For the text-containing cell, return its midpoint in [x, y] coordinate format. 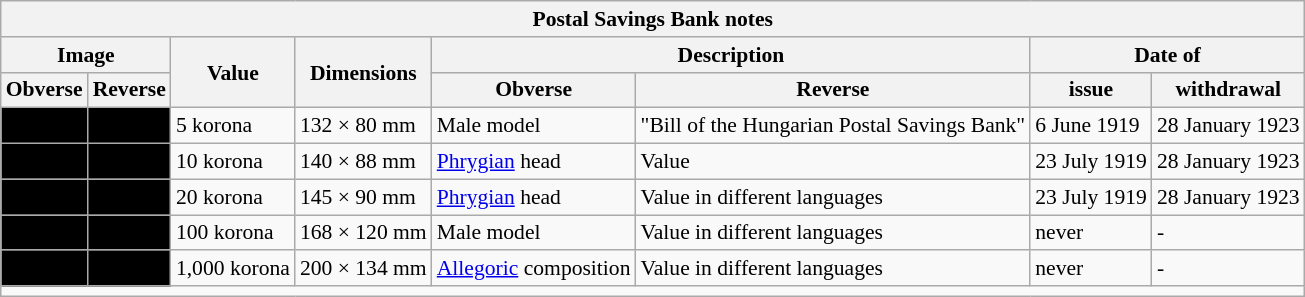
Dimensions [364, 72]
1,000 korona [233, 269]
Image [86, 55]
132 × 80 mm [364, 126]
Postal Savings Bank notes [653, 19]
168 × 120 mm [364, 233]
Date of [1167, 55]
6 June 1919 [1091, 126]
145 × 90 mm [364, 197]
10 korona [233, 162]
5 korona [233, 126]
140 × 88 mm [364, 162]
200 × 134 mm [364, 269]
Description [731, 55]
withdrawal [1228, 90]
100 korona [233, 233]
issue [1091, 90]
Allegoric composition [534, 269]
"Bill of the Hungarian Postal Savings Bank" [834, 126]
20 korona [233, 197]
